Determine the [x, y] coordinate at the center of the cell enclosing the given text.  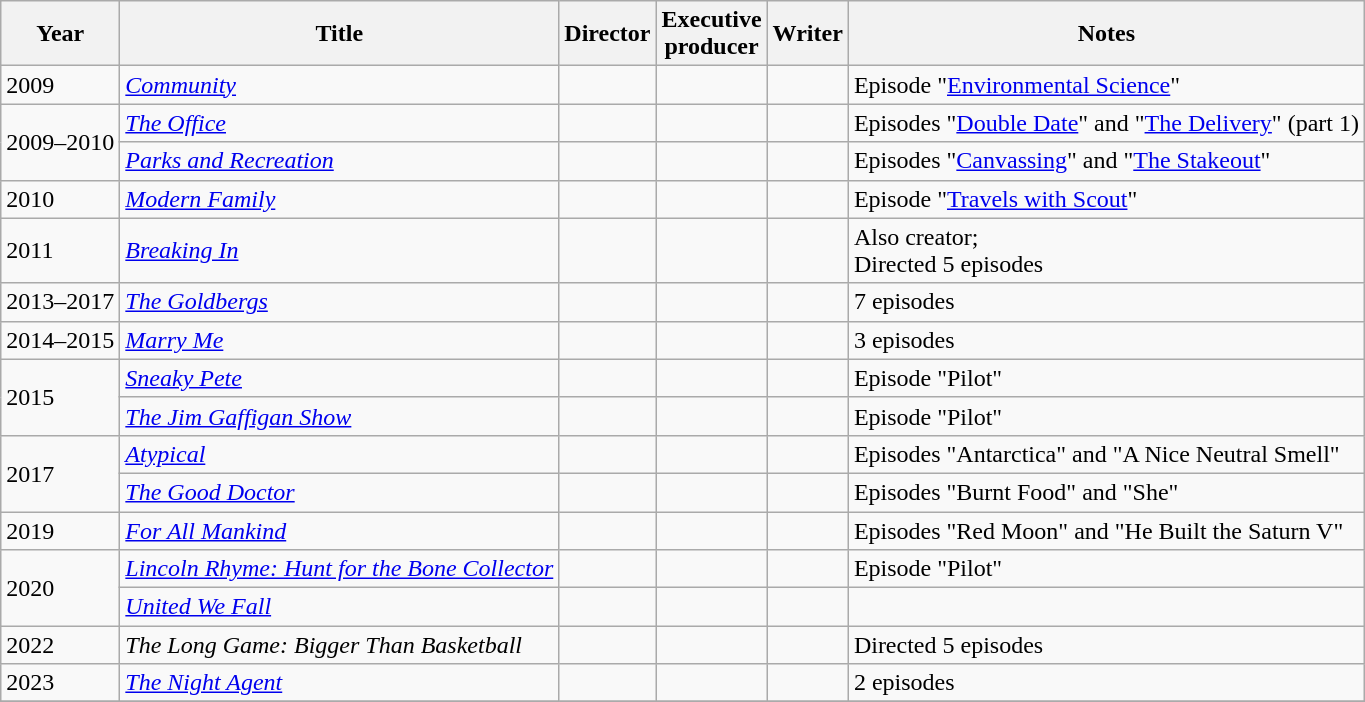
2 episodes [1106, 683]
Episode "Environmental Science" [1106, 85]
For All Mankind [340, 531]
Writer [808, 34]
7 episodes [1106, 302]
Episodes "Double Date" and "The Delivery" (part 1) [1106, 123]
Year [60, 34]
United We Fall [340, 607]
Episodes "Canvassing" and "The Stakeout" [1106, 161]
The Goldbergs [340, 302]
2015 [60, 397]
2011 [60, 250]
The Office [340, 123]
The Jim Gaffigan Show [340, 416]
Episodes "Red Moon" and "He Built the Saturn V" [1106, 531]
Marry Me [340, 340]
2019 [60, 531]
3 episodes [1106, 340]
Atypical [340, 454]
Breaking In [340, 250]
Modern Family [340, 199]
Episode "Travels with Scout" [1106, 199]
Executive producer [712, 34]
2009 [60, 85]
The Good Doctor [340, 492]
2017 [60, 473]
The Night Agent [340, 683]
Title [340, 34]
2013–2017 [60, 302]
2022 [60, 645]
Community [340, 85]
Episodes "Antarctica" and "A Nice Neutral Smell" [1106, 454]
Directed 5 episodes [1106, 645]
Sneaky Pete [340, 378]
2020 [60, 588]
Lincoln Rhyme: Hunt for the Bone Collector [340, 569]
Director [608, 34]
2014–2015 [60, 340]
Parks and Recreation [340, 161]
Episodes "Burnt Food" and "She" [1106, 492]
Also creator;Directed 5 episodes [1106, 250]
2009–2010 [60, 142]
2010 [60, 199]
The Long Game: Bigger Than Basketball [340, 645]
2023 [60, 683]
Notes [1106, 34]
